Pinpoint the cell where the given text exists, returning its [X, Y] midpoint coordinate. 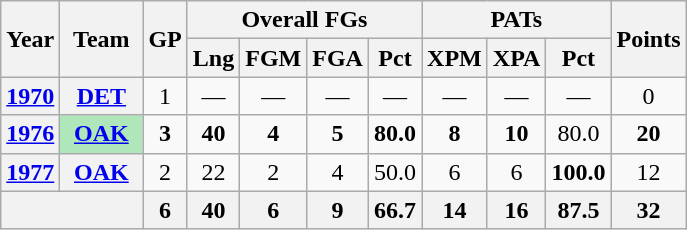
1 [165, 96]
14 [455, 210]
FGA [338, 58]
12 [648, 172]
Overall FGs [304, 20]
FGM [274, 58]
1970 [30, 96]
XPM [455, 58]
100.0 [578, 172]
GP [165, 39]
8 [455, 134]
5 [338, 134]
50.0 [394, 172]
20 [648, 134]
DET [102, 96]
Lng [213, 58]
Year [30, 39]
1977 [30, 172]
32 [648, 210]
Team [102, 39]
66.7 [394, 210]
XPA [516, 58]
9 [338, 210]
22 [213, 172]
PATs [516, 20]
3 [165, 134]
1976 [30, 134]
87.5 [578, 210]
Points [648, 39]
10 [516, 134]
16 [516, 210]
0 [648, 96]
